For the text-containing cell, return its midpoint in (x, y) coordinate format. 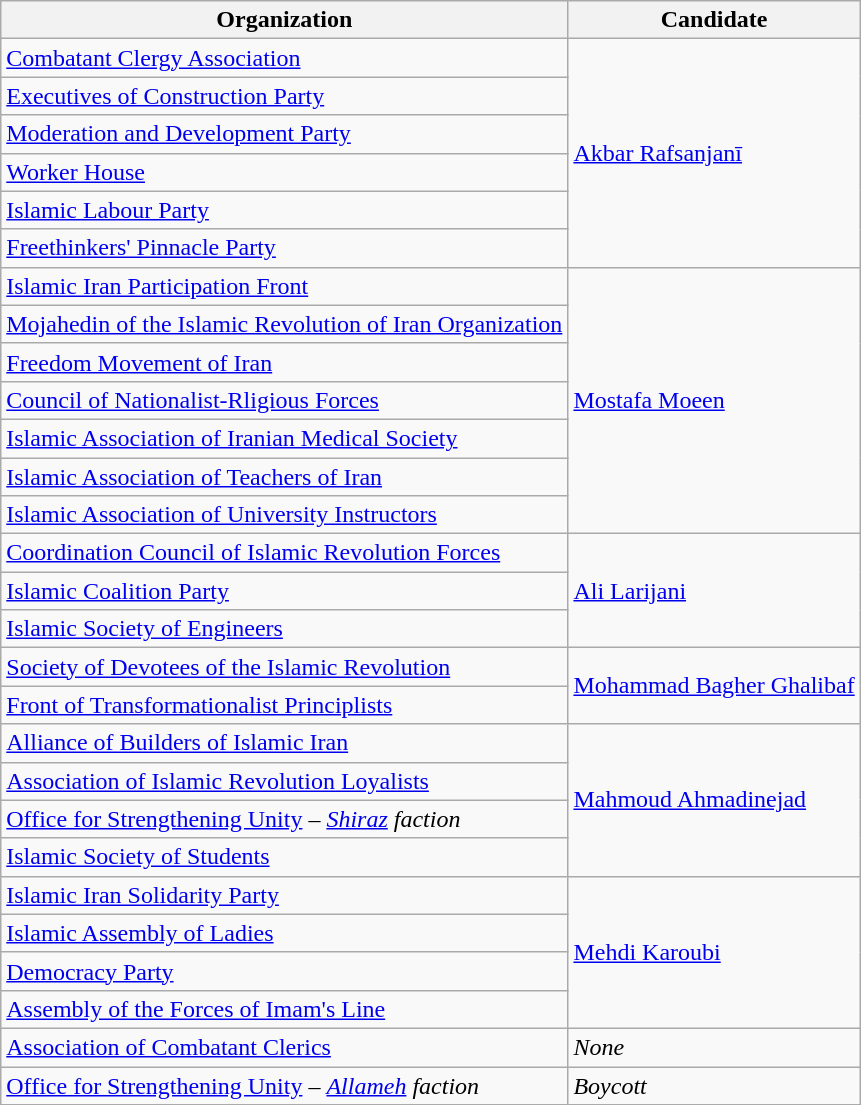
Office for Strengthening Unity – Allameh faction (284, 1085)
Islamic Society of Students (284, 857)
Ali Larijani (714, 591)
Islamic Iran Participation Front (284, 286)
Council of Nationalist-Rligious Forces (284, 400)
Boycott (714, 1085)
None (714, 1047)
Organization (284, 20)
Islamic Society of Engineers (284, 629)
Candidate (714, 20)
Islamic Iran Solidarity Party (284, 895)
Islamic Coalition Party (284, 591)
Office for Strengthening Unity – Shiraz faction (284, 819)
Mostafa Moeen (714, 400)
Freethinkers' Pinnacle Party (284, 248)
Mehdi Karoubi (714, 952)
Assembly of the Forces of Imam's Line (284, 1009)
Executives of Construction Party (284, 96)
Democracy Party (284, 971)
Islamic Labour Party (284, 210)
Combatant Clergy Association (284, 58)
Moderation and Development Party (284, 134)
Akbar Rafsanjanī (714, 153)
Islamic Assembly of Ladies (284, 933)
Worker House (284, 172)
Association of Islamic Revolution Loyalists (284, 781)
Mohammad Bagher Ghalibaf (714, 686)
Freedom Movement of Iran (284, 362)
Islamic Association of University Instructors (284, 515)
Alliance of Builders of Islamic Iran (284, 743)
Society of Devotees of the Islamic Revolution (284, 667)
Islamic Association of Iranian Medical Society (284, 438)
Mahmoud Ahmadinejad (714, 800)
Coordination Council of Islamic Revolution Forces (284, 553)
Front of Transformationalist Principlists (284, 705)
Islamic Association of Teachers of Iran (284, 477)
Association of Combatant Clerics (284, 1047)
Mojahedin of the Islamic Revolution of Iran Organization (284, 324)
